Scan for the cell matching the given text and deliver its (X, Y) coordinate at center. 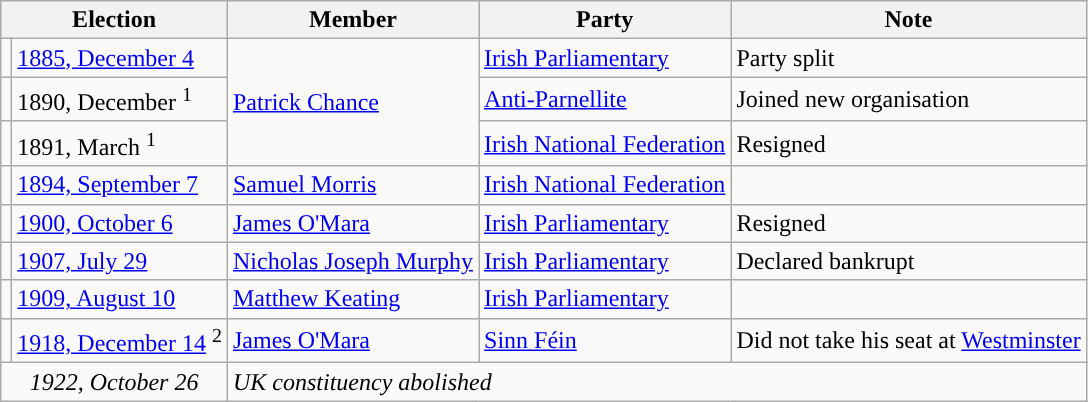
Joined new organisation (908, 100)
UK constituency abolished (656, 382)
1891, March 1 (120, 144)
Nicholas Joseph Murphy (352, 261)
1922, October 26 (114, 382)
Samuel Morris (352, 185)
Party (605, 20)
1900, October 6 (120, 223)
1909, August 10 (120, 299)
1907, July 29 (120, 261)
Party split (908, 58)
Declared bankrupt (908, 261)
Patrick Chance (352, 102)
Anti-Parnellite (605, 100)
Did not take his seat at Westminster (908, 340)
1894, September 7 (120, 185)
Matthew Keating (352, 299)
Note (908, 20)
1890, December 1 (120, 100)
1885, December 4 (120, 58)
Sinn Féin (605, 340)
Member (352, 20)
1918, December 14 2 (120, 340)
Election (114, 20)
